Provide the [X, Y] coordinate of the cell's center where the given text is located.  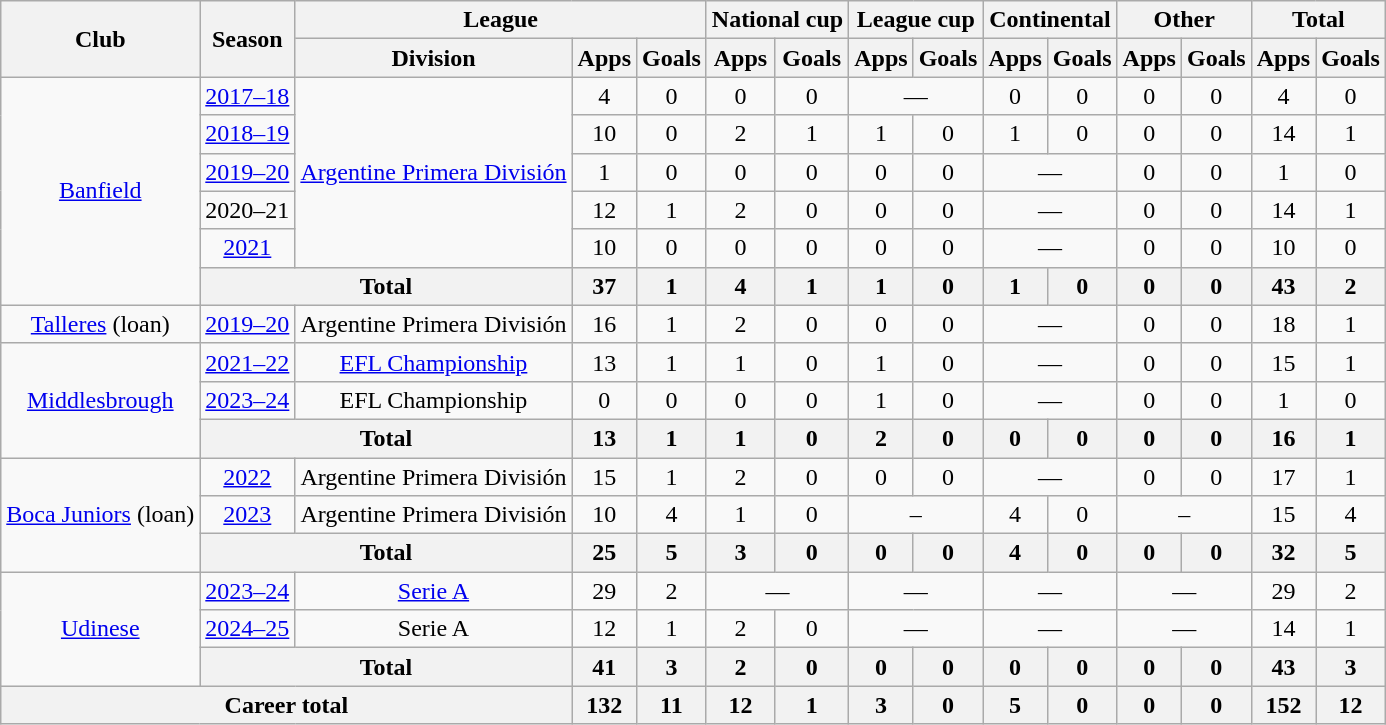
37 [604, 286]
Boca Juniors (loan) [100, 515]
National cup [777, 20]
2021–22 [248, 362]
Club [100, 39]
32 [1283, 553]
League [500, 20]
Talleres (loan) [100, 324]
Middlesbrough [100, 400]
2020–21 [248, 210]
132 [604, 705]
41 [604, 667]
2017–18 [248, 96]
25 [604, 553]
11 [672, 705]
2024–25 [248, 629]
Division [434, 58]
18 [1283, 324]
Udinese [100, 629]
152 [1283, 705]
2021 [248, 248]
Banfield [100, 191]
2023 [248, 515]
Season [248, 39]
17 [1283, 477]
League cup [916, 20]
2022 [248, 477]
Career total [286, 705]
2018–19 [248, 134]
Continental [1050, 20]
Other [1184, 20]
